For the text-containing cell, return its midpoint in [x, y] coordinate format. 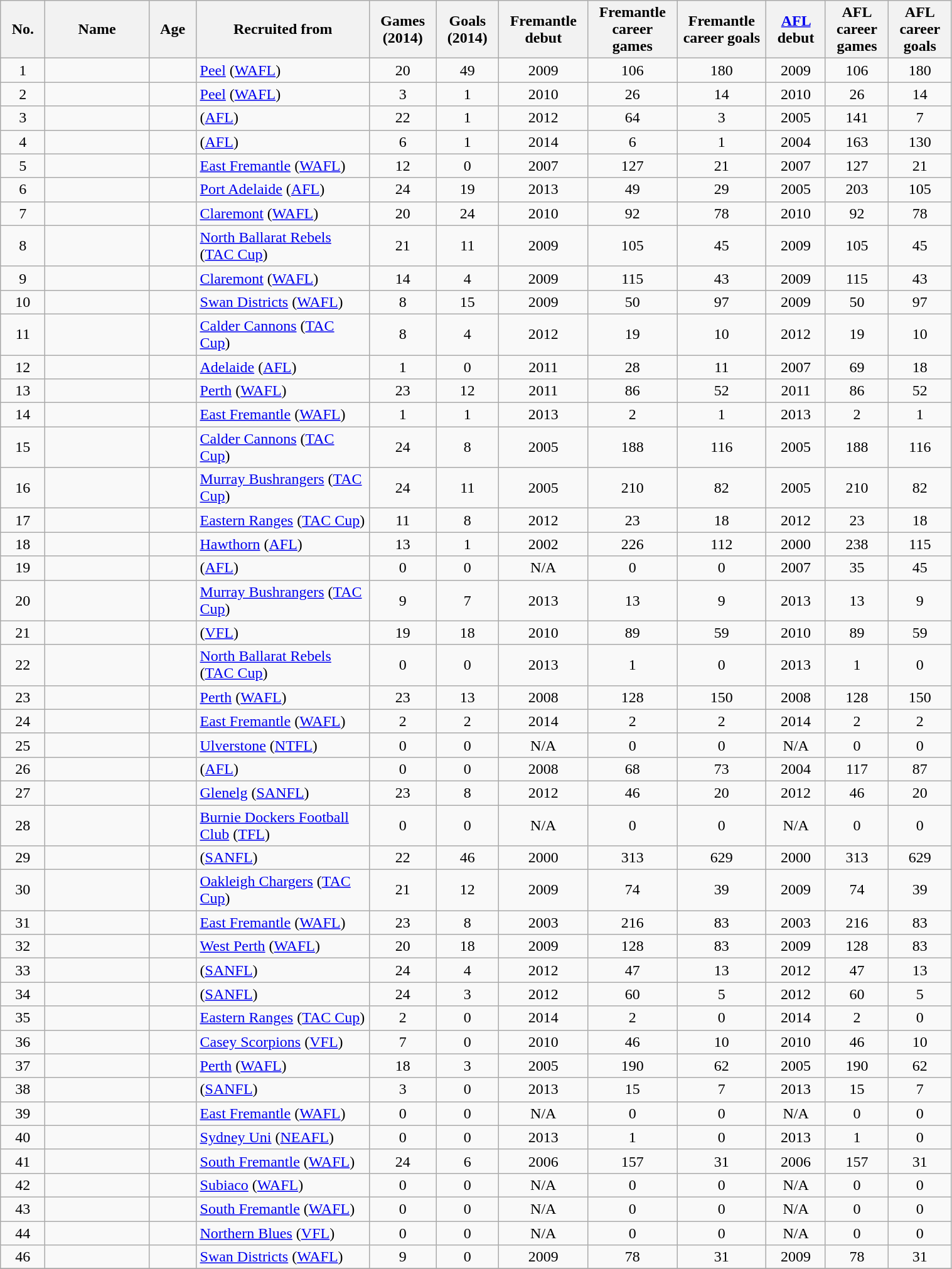
42 [23, 1185]
32 [23, 946]
Name [97, 29]
163 [857, 142]
25 [23, 745]
Oakleigh Chargers (TAC Cup) [282, 890]
34 [23, 994]
36 [23, 1042]
40 [23, 1137]
Hawthorn (AFL) [282, 544]
Subiaco (WAFL) [282, 1185]
203 [857, 190]
AFL debut [796, 29]
Sydney Uni (NEAFL) [282, 1137]
Fremantle debut [543, 29]
38 [23, 1090]
16 [23, 488]
117 [857, 769]
17 [23, 520]
37 [23, 1066]
68 [633, 769]
West Perth (WAFL) [282, 946]
Games (2014) [402, 29]
Fremantle career games [633, 29]
AFL career goals [920, 29]
69 [857, 367]
44 [23, 1233]
AFL career games [857, 29]
238 [857, 544]
2002 [543, 544]
87 [920, 769]
Northern Blues (VFL) [282, 1233]
Recruited from [282, 29]
Port Adelaide (AFL) [282, 190]
141 [857, 118]
Burnie Dockers Football Club (TFL) [282, 825]
Casey Scorpions (VFL) [282, 1042]
130 [920, 142]
No. [23, 29]
27 [23, 793]
64 [633, 118]
112 [722, 544]
226 [633, 544]
73 [722, 769]
Adelaide (AFL) [282, 367]
Goals (2014) [468, 29]
33 [23, 970]
Fremantle career goals [722, 29]
Glenelg (SANFL) [282, 793]
(VFL) [282, 633]
Age [173, 29]
30 [23, 890]
41 [23, 1161]
Ulverstone (NTFL) [282, 745]
